Determine the (x, y) coordinate at the center of the cell enclosing the given text.  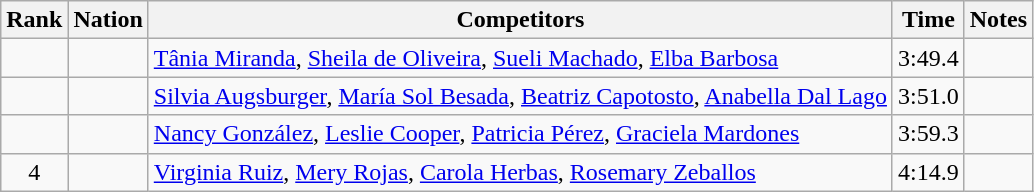
Time (928, 20)
Nation (108, 20)
4 (34, 172)
3:49.4 (928, 58)
Rank (34, 20)
3:59.3 (928, 134)
4:14.9 (928, 172)
3:51.0 (928, 96)
Notes (998, 20)
Silvia Augsburger, María Sol Besada, Beatriz Capotosto, Anabella Dal Lago (520, 96)
Virginia Ruiz, Mery Rojas, Carola Herbas, Rosemary Zeballos (520, 172)
Competitors (520, 20)
Tânia Miranda, Sheila de Oliveira, Sueli Machado, Elba Barbosa (520, 58)
Nancy González, Leslie Cooper, Patricia Pérez, Graciela Mardones (520, 134)
